Find where the given text appears and provide that cell's center as (x, y) coordinate. 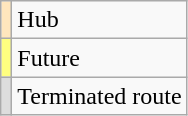
Future (100, 58)
Terminated route (100, 96)
Hub (100, 20)
